Scan for the cell matching the given text and deliver its [x, y] coordinate at center. 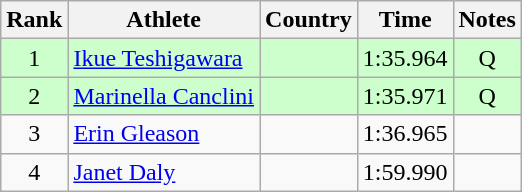
1:59.990 [405, 172]
Notes [487, 20]
1:35.964 [405, 58]
Country [309, 20]
Athlete [164, 20]
3 [34, 134]
1:36.965 [405, 134]
2 [34, 96]
Janet Daly [164, 172]
Time [405, 20]
Rank [34, 20]
1:35.971 [405, 96]
1 [34, 58]
Marinella Canclini [164, 96]
4 [34, 172]
Erin Gleason [164, 134]
Ikue Teshigawara [164, 58]
